Find where the given text appears and provide that cell's center as (x, y) coordinate. 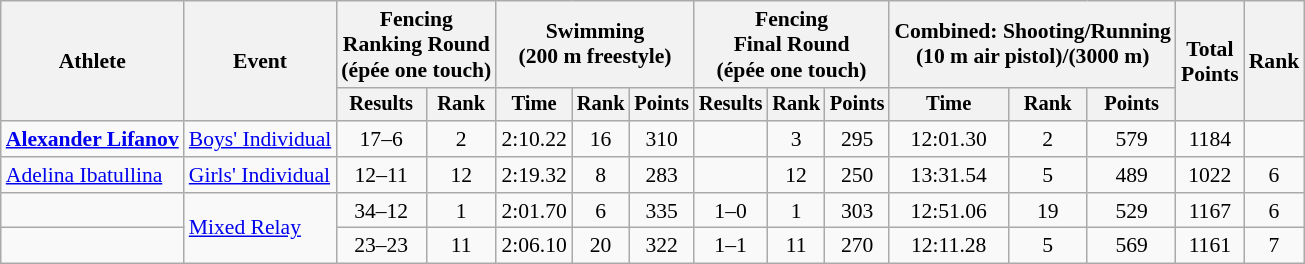
569 (1132, 246)
Combined: Shooting/Running(10 m air pistol)/(3000 m) (1032, 44)
283 (661, 175)
335 (661, 211)
303 (857, 211)
12–11 (381, 175)
2:19.32 (534, 175)
17–6 (381, 139)
579 (1132, 139)
3 (796, 139)
12:01.30 (948, 139)
8 (601, 175)
1–0 (731, 211)
270 (857, 246)
2:06.10 (534, 246)
1022 (1210, 175)
529 (1132, 211)
322 (661, 246)
1161 (1210, 246)
1184 (1210, 139)
2:10.22 (534, 139)
295 (857, 139)
250 (857, 175)
20 (601, 246)
FencingFinal Round(épée one touch) (792, 44)
1–1 (731, 246)
Boys' Individual (260, 139)
2:01.70 (534, 211)
FencingRanking Round(épée one touch) (416, 44)
13:31.54 (948, 175)
TotalPoints (1210, 61)
34–12 (381, 211)
Event (260, 61)
310 (661, 139)
16 (601, 139)
Athlete (92, 61)
12:51.06 (948, 211)
Adelina Ibatullina (92, 175)
12:11.28 (948, 246)
19 (1048, 211)
7 (1274, 246)
1167 (1210, 211)
Mixed Relay (260, 228)
Swimming(200 m freestyle) (594, 44)
489 (1132, 175)
Alexander Lifanov (92, 139)
Girls' Individual (260, 175)
23–23 (381, 246)
